Pinpoint the cell where the given text exists, returning its (x, y) midpoint coordinate. 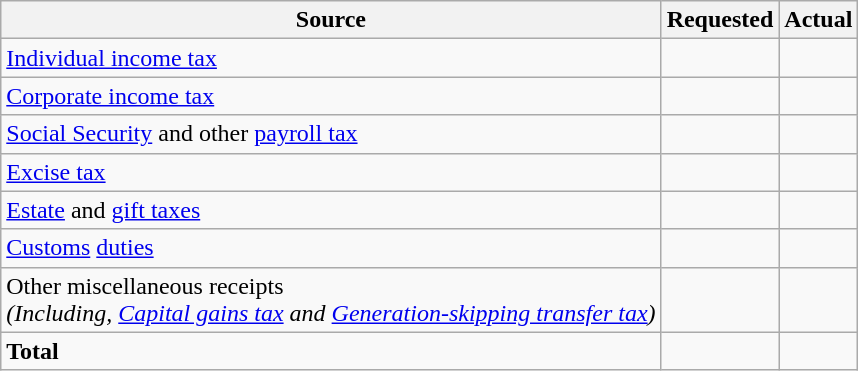
Estate and gift taxes (331, 210)
Individual income tax (331, 58)
Requested (720, 20)
Actual (818, 20)
Source (331, 20)
Social Security and other payroll tax (331, 134)
Total (331, 351)
Excise tax (331, 172)
Other miscellaneous receipts(Including, Capital gains tax and Generation-skipping transfer tax) (331, 300)
Corporate income tax (331, 96)
Customs duties (331, 248)
